Output the (X, Y) coordinate of the center of the cell containing the given text.  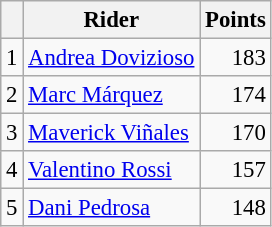
Andrea Dovizioso (112, 58)
157 (236, 170)
Rider (112, 20)
170 (236, 133)
5 (12, 208)
4 (12, 170)
Points (236, 20)
148 (236, 208)
Dani Pedrosa (112, 208)
Valentino Rossi (112, 170)
174 (236, 95)
1 (12, 58)
3 (12, 133)
Maverick Viñales (112, 133)
183 (236, 58)
2 (12, 95)
Marc Márquez (112, 95)
